Capture the cell that displays the provided text and extract its (x, y) central coordinate. 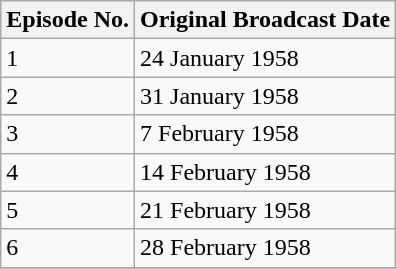
14 February 1958 (266, 172)
24 January 1958 (266, 58)
7 February 1958 (266, 134)
6 (68, 248)
28 February 1958 (266, 248)
Episode No. (68, 20)
1 (68, 58)
2 (68, 96)
5 (68, 210)
3 (68, 134)
Original Broadcast Date (266, 20)
31 January 1958 (266, 96)
21 February 1958 (266, 210)
4 (68, 172)
